Extract the [X, Y] coordinate from the center of the cell holding the provided text.  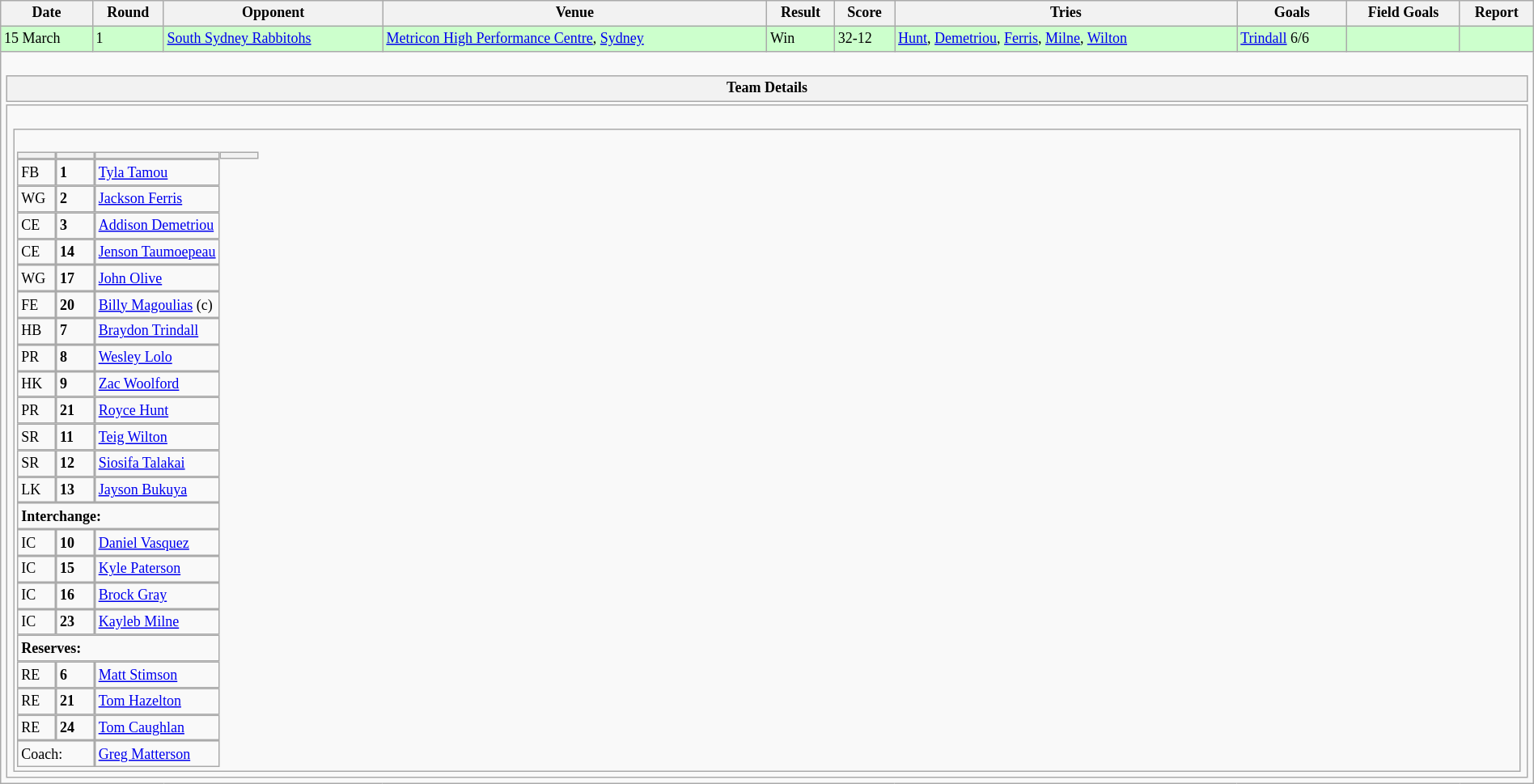
LK [36, 490]
15 March [47, 39]
Team Details [767, 89]
Addison Demetriou [157, 225]
Jackson Ferris [157, 199]
Greg Matterson [157, 754]
Matt Stimson [157, 675]
John Olive [157, 278]
Tom Hazelton [157, 701]
2 [75, 199]
11 [75, 437]
15 [75, 570]
Hunt, Demetriou, Ferris, Milne, Wilton [1066, 39]
Jenson Taumoepeau [157, 252]
HK [36, 384]
7 [75, 332]
9 [75, 384]
Win [801, 39]
Venue [574, 13]
Tries [1066, 13]
14 [75, 252]
Field Goals [1404, 13]
Braydon Trindall [157, 332]
Date [47, 13]
FB [36, 173]
23 [75, 621]
Goals [1292, 13]
Brock Gray [157, 595]
Jayson Bukuya [157, 490]
Royce Hunt [157, 411]
12 [75, 463]
Opponent [273, 13]
8 [75, 358]
Metricon High Performance Centre, Sydney [574, 39]
3 [75, 225]
Billy Magoulias (c) [157, 304]
Wesley Lolo [157, 358]
32-12 [864, 39]
Kayleb Milne [157, 621]
Score [864, 13]
HB [36, 332]
Zac Woolford [157, 384]
Reserves: [118, 649]
16 [75, 595]
FE [36, 304]
Trindall 6/6 [1292, 39]
Kyle Paterson [157, 570]
Coach: [55, 754]
6 [75, 675]
Daniel Vasquez [157, 542]
Result [801, 13]
Round [128, 13]
Tom Caughlan [157, 728]
Siosifa Talakai [157, 463]
Tyla Tamou [157, 173]
20 [75, 304]
10 [75, 542]
South Sydney Rabbitohs [273, 39]
13 [75, 490]
Report [1497, 13]
Interchange: [118, 516]
24 [75, 728]
17 [75, 278]
Teig Wilton [157, 437]
